Extract the (X, Y) coordinate from the center of the cell holding the provided text.  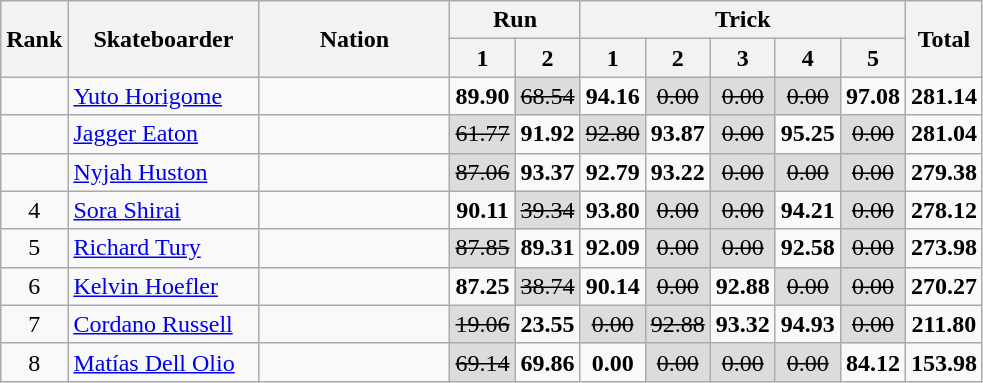
153.98 (944, 362)
281.14 (944, 96)
Nyjah Huston (164, 172)
93.80 (612, 210)
281.04 (944, 134)
95.25 (808, 134)
Yuto Horigome (164, 96)
6 (34, 286)
84.12 (872, 362)
93.32 (742, 324)
Trick (742, 20)
92.58 (808, 248)
279.38 (944, 172)
Richard Tury (164, 248)
Run (515, 20)
Total (944, 39)
90.14 (612, 286)
68.54 (548, 96)
7 (34, 324)
Rank (34, 39)
94.21 (808, 210)
8 (34, 362)
Sora Shirai (164, 210)
92.80 (612, 134)
87.25 (482, 286)
61.77 (482, 134)
3 (742, 58)
94.16 (612, 96)
94.93 (808, 324)
Nation (354, 39)
39.34 (548, 210)
270.27 (944, 286)
90.11 (482, 210)
69.86 (548, 362)
Skateboarder (164, 39)
92.09 (612, 248)
91.92 (548, 134)
93.22 (678, 172)
97.08 (872, 96)
92.79 (612, 172)
69.14 (482, 362)
93.37 (548, 172)
Kelvin Hoefler (164, 286)
89.31 (548, 248)
273.98 (944, 248)
38.74 (548, 286)
23.55 (548, 324)
Jagger Eaton (164, 134)
211.80 (944, 324)
Matías Dell Olio (164, 362)
87.06 (482, 172)
93.87 (678, 134)
Cordano Russell (164, 324)
89.90 (482, 96)
19.06 (482, 324)
87.85 (482, 248)
278.12 (944, 210)
